Find where the given text appears and provide that cell's center as (x, y) coordinate. 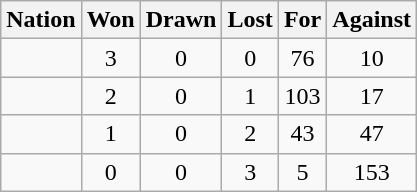
5 (302, 172)
17 (372, 96)
103 (302, 96)
76 (302, 58)
Won (110, 20)
43 (302, 134)
10 (372, 58)
153 (372, 172)
47 (372, 134)
Drawn (181, 20)
Lost (250, 20)
Against (372, 20)
Nation (41, 20)
For (302, 20)
